Locate the cell with the specified text and output its [x, y] center coordinate. 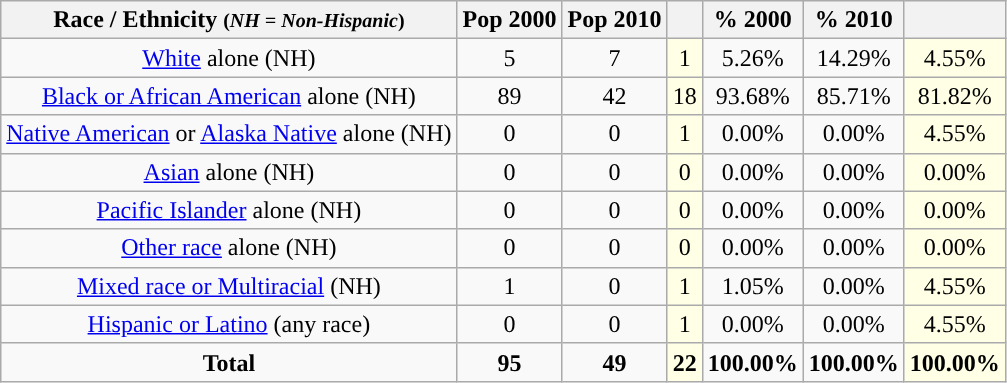
Mixed race or Multiracial (NH) [229, 286]
Black or African American alone (NH) [229, 96]
Pop 2000 [510, 20]
Pacific Islander alone (NH) [229, 210]
89 [510, 96]
5.26% [752, 58]
81.82% [954, 96]
95 [510, 362]
Asian alone (NH) [229, 172]
14.29% [854, 58]
7 [614, 58]
Total [229, 362]
Other race alone (NH) [229, 248]
93.68% [752, 96]
Race / Ethnicity (NH = Non-Hispanic) [229, 20]
Pop 2010 [614, 20]
% 2010 [854, 20]
18 [684, 96]
22 [684, 362]
49 [614, 362]
White alone (NH) [229, 58]
5 [510, 58]
42 [614, 96]
% 2000 [752, 20]
1.05% [752, 286]
Hispanic or Latino (any race) [229, 324]
85.71% [854, 96]
Native American or Alaska Native alone (NH) [229, 134]
